Provide the [x, y] coordinate of the cell's center where the given text is located.  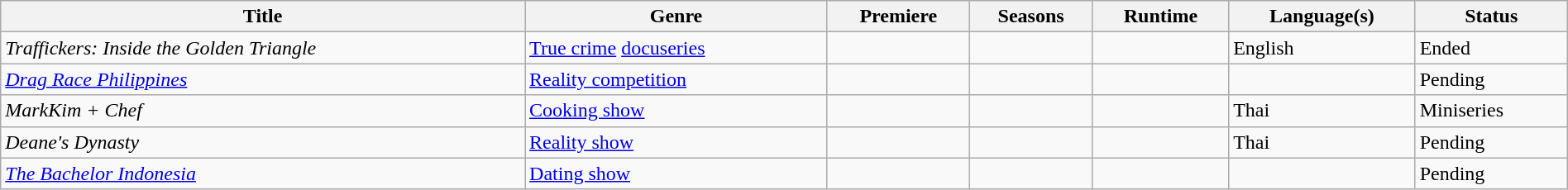
Miniseries [1491, 111]
Status [1491, 17]
English [1322, 48]
Seasons [1030, 17]
MarkKim + Chef [263, 111]
Reality competition [676, 79]
Title [263, 17]
Traffickers: Inside the Golden Triangle [263, 48]
Runtime [1160, 17]
True crime docuseries [676, 48]
Deane's Dynasty [263, 142]
Cooking show [676, 111]
Genre [676, 17]
Ended [1491, 48]
Reality show [676, 142]
Drag Race Philippines [263, 79]
Premiere [898, 17]
The Bachelor Indonesia [263, 173]
Language(s) [1322, 17]
Dating show [676, 173]
